Output the (x, y) coordinate of the center of the cell containing the given text.  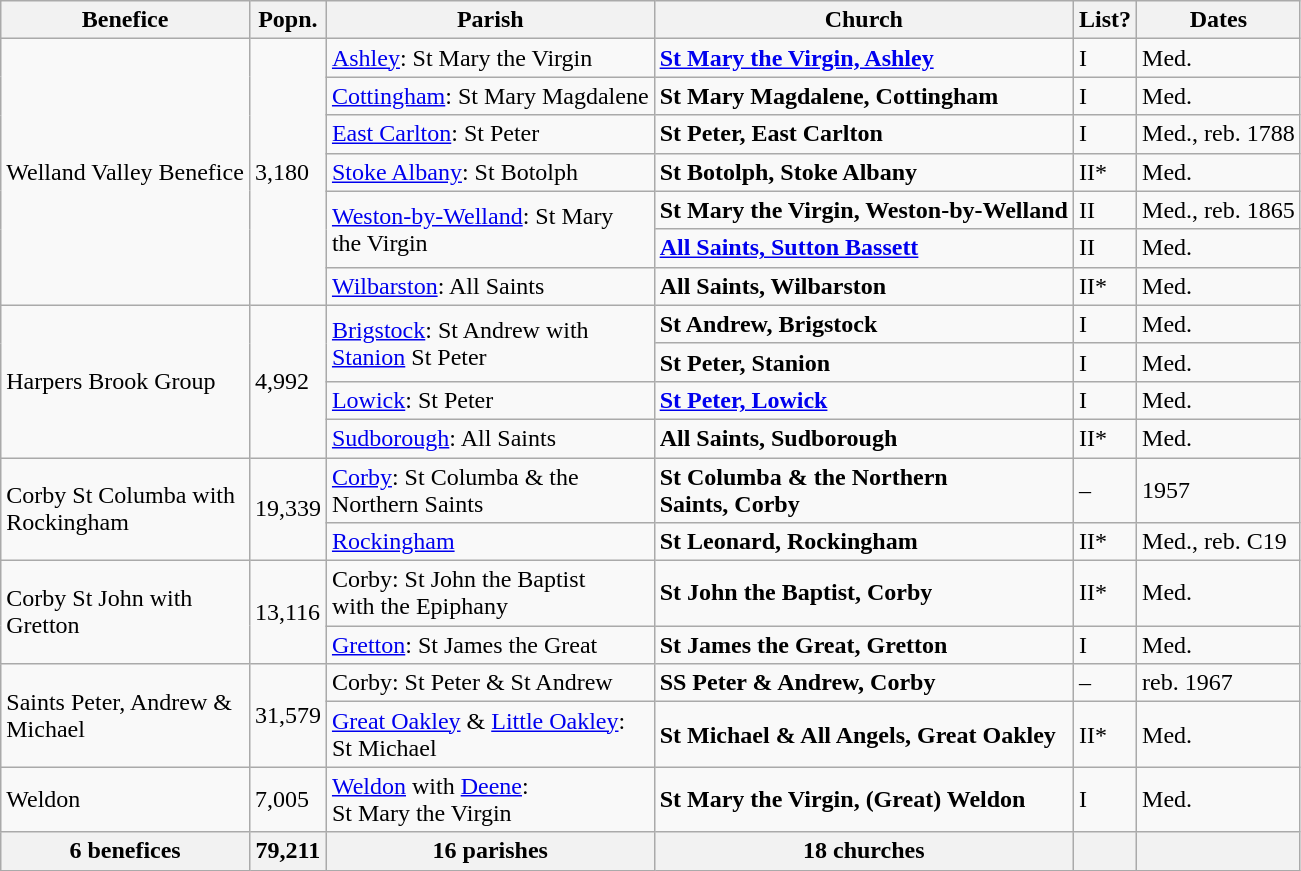
Great Oakley & Little Oakley:St Michael (490, 734)
Corby: St Peter & St Andrew (490, 683)
Ashley: St Mary the Virgin (490, 58)
St Columba & the NorthernSaints, Corby (864, 490)
Benefice (126, 20)
4,992 (288, 381)
List? (1104, 20)
St Mary Magdalene, Cottingham (864, 96)
1957 (1219, 490)
SS Peter & Andrew, Corby (864, 683)
Corby St John withGretton (126, 612)
18 churches (864, 851)
Wilbarston: All Saints (490, 286)
13,116 (288, 612)
79,211 (288, 851)
St Peter, Stanion (864, 362)
St Leonard, Rockingham (864, 542)
Welland Valley Benefice (126, 172)
Corby St Columba withRockingham (126, 510)
Stoke Albany: St Botolph (490, 172)
St Michael & All Angels, Great Oakley (864, 734)
Weldon with Deene:St Mary the Virgin (490, 800)
East Carlton: St Peter (490, 134)
All Saints, Sutton Bassett (864, 248)
Church (864, 20)
Dates (1219, 20)
All Saints, Sudborough (864, 438)
St James the Great, Gretton (864, 645)
16 parishes (490, 851)
7,005 (288, 800)
St Botolph, Stoke Albany (864, 172)
Corby: St Columba & theNorthern Saints (490, 490)
reb. 1967 (1219, 683)
Saints Peter, Andrew &Michael (126, 716)
Harpers Brook Group (126, 381)
Gretton: St James the Great (490, 645)
St Mary the Virgin, Weston-by-Welland (864, 210)
St John the Baptist, Corby (864, 594)
3,180 (288, 172)
All Saints, Wilbarston (864, 286)
Med., reb. C19 (1219, 542)
31,579 (288, 716)
6 benefices (126, 851)
Lowick: St Peter (490, 400)
St Mary the Virgin, (Great) Weldon (864, 800)
Brigstock: St Andrew withStanion St Peter (490, 343)
Popn. (288, 20)
Parish (490, 20)
St Mary the Virgin, Ashley (864, 58)
St Peter, Lowick (864, 400)
Med., reb. 1788 (1219, 134)
Weston-by-Welland: St Marythe Virgin (490, 229)
Rockingham (490, 542)
19,339 (288, 510)
Weldon (126, 800)
Sudborough: All Saints (490, 438)
St Peter, East Carlton (864, 134)
Corby: St John the Baptistwith the Epiphany (490, 594)
Med., reb. 1865 (1219, 210)
Cottingham: St Mary Magdalene (490, 96)
St Andrew, Brigstock (864, 324)
